Find where the given text appears and provide that cell's center as (x, y) coordinate. 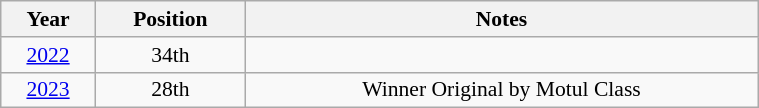
Position (170, 19)
Winner Original by Motul Class (501, 90)
Notes (501, 19)
Year (48, 19)
2022 (48, 55)
2023 (48, 90)
34th (170, 55)
28th (170, 90)
